Return (X, Y) of the center of cell containing provided text 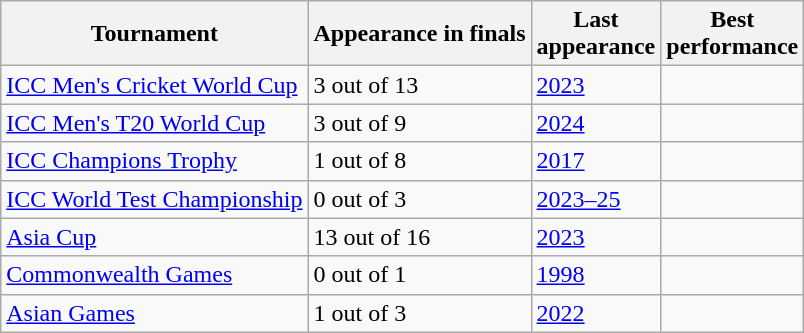
2023–25 (596, 199)
0 out of 1 (420, 275)
1998 (596, 275)
2017 (596, 161)
1 out of 8 (420, 161)
Tournament (154, 34)
ICC Champions Trophy (154, 161)
Asia Cup (154, 237)
0 out of 3 (420, 199)
Appearance in finals (420, 34)
Bestperformance (732, 34)
ICC World Test Championship (154, 199)
1 out of 3 (420, 313)
Lastappearance (596, 34)
3 out of 13 (420, 85)
2024 (596, 123)
Commonwealth Games (154, 275)
2022 (596, 313)
ICC Men's Cricket World Cup (154, 85)
Asian Games (154, 313)
3 out of 9 (420, 123)
13 out of 16 (420, 237)
ICC Men's T20 World Cup (154, 123)
